Pinpoint the cell where the given text exists, returning its [X, Y] midpoint coordinate. 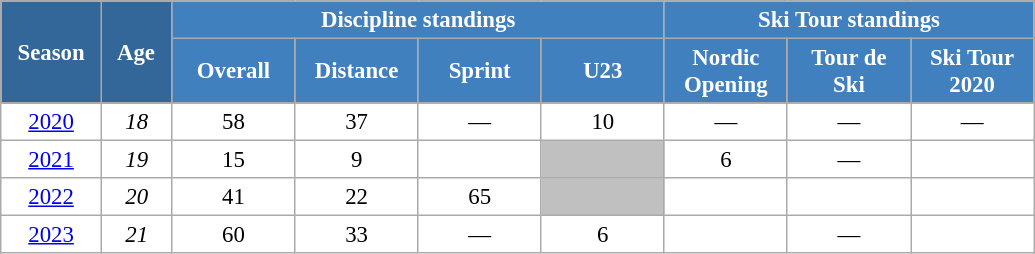
2023 [52, 235]
2021 [52, 160]
58 [234, 122]
65 [480, 197]
Season [52, 52]
60 [234, 235]
19 [136, 160]
NordicOpening [726, 72]
Overall [234, 72]
22 [356, 197]
2020 [52, 122]
20 [136, 197]
41 [234, 197]
37 [356, 122]
2022 [52, 197]
U23 [602, 72]
Ski Tour standings [848, 20]
9 [356, 160]
Distance [356, 72]
18 [136, 122]
15 [234, 160]
10 [602, 122]
21 [136, 235]
Age [136, 52]
Discipline standings [418, 20]
Tour deSki [848, 72]
33 [356, 235]
Ski Tour2020 [972, 72]
Sprint [480, 72]
